Search for the cell housing the specified text and yield its [X, Y] center coordinate. 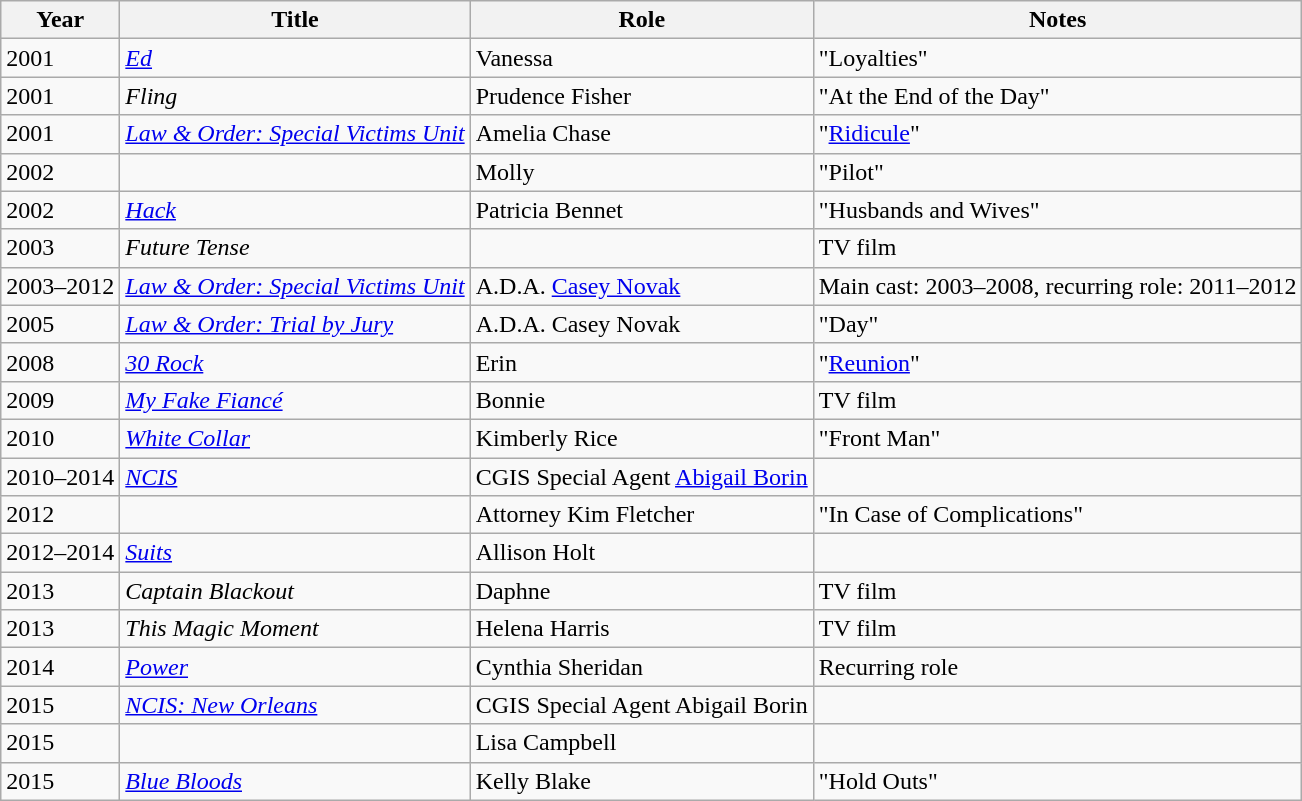
Daphne [642, 591]
Hack [295, 210]
2005 [60, 324]
Helena Harris [642, 629]
2003 [60, 248]
Attorney Kim Fletcher [642, 515]
Patricia Bennet [642, 210]
Recurring role [1058, 667]
2014 [60, 667]
2003–2012 [60, 286]
Suits [295, 553]
NCIS: New Orleans [295, 705]
"Front Man" [1058, 438]
Fling [295, 96]
Kimberly Rice [642, 438]
2012–2014 [60, 553]
Erin [642, 362]
Notes [1058, 20]
My Fake Fiancé [295, 400]
2009 [60, 400]
Amelia Chase [642, 134]
Future Tense [295, 248]
Molly [642, 172]
"Hold Outs" [1058, 781]
"In Case of Complications" [1058, 515]
This Magic Moment [295, 629]
Allison Holt [642, 553]
NCIS [295, 477]
Prudence Fisher [642, 96]
Title [295, 20]
Main cast: 2003–2008, recurring role: 2011–2012 [1058, 286]
"Husbands and Wives" [1058, 210]
2012 [60, 515]
"At the End of the Day" [1058, 96]
30 Rock [295, 362]
Lisa Campbell [642, 743]
Role [642, 20]
Year [60, 20]
White Collar [295, 438]
Bonnie [642, 400]
Ed [295, 58]
Cynthia Sheridan [642, 667]
2010 [60, 438]
"Pilot" [1058, 172]
Blue Bloods [295, 781]
Vanessa [642, 58]
"Loyalties" [1058, 58]
Law & Order: Trial by Jury [295, 324]
"Ridicule" [1058, 134]
"Day" [1058, 324]
Kelly Blake [642, 781]
"Reunion" [1058, 362]
2008 [60, 362]
Power [295, 667]
Captain Blackout [295, 591]
2010–2014 [60, 477]
